For the text-containing cell, return its midpoint in (X, Y) coordinate format. 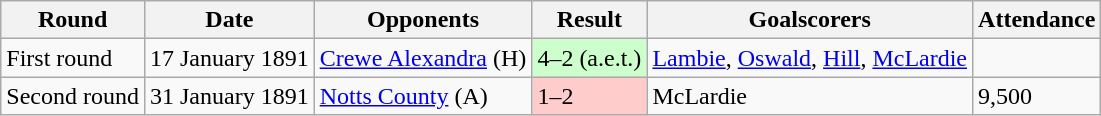
Goalscorers (810, 20)
Lambie, Oswald, Hill, McLardie (810, 58)
31 January 1891 (229, 96)
Date (229, 20)
17 January 1891 (229, 58)
9,500 (1037, 96)
First round (73, 58)
Notts County (A) (423, 96)
Second round (73, 96)
Opponents (423, 20)
Crewe Alexandra (H) (423, 58)
Result (590, 20)
Round (73, 20)
McLardie (810, 96)
1–2 (590, 96)
4–2 (a.e.t.) (590, 58)
Attendance (1037, 20)
